Detect which cell encompasses the target text, then output its (X, Y) center coordinate. 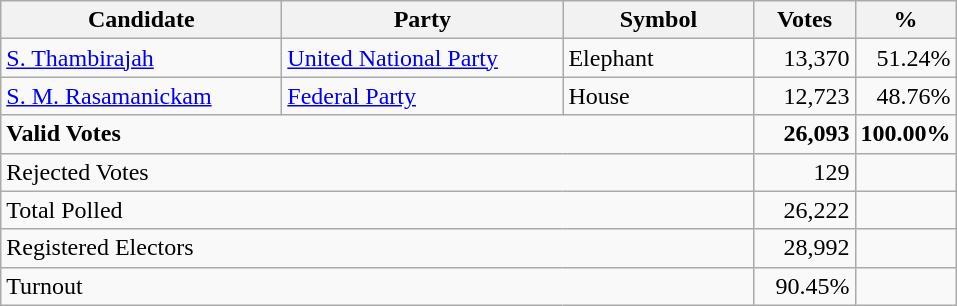
48.76% (906, 96)
90.45% (804, 286)
Federal Party (422, 96)
United National Party (422, 58)
Rejected Votes (378, 172)
Party (422, 20)
S. M. Rasamanickam (142, 96)
13,370 (804, 58)
26,093 (804, 134)
S. Thambirajah (142, 58)
12,723 (804, 96)
Total Polled (378, 210)
Registered Electors (378, 248)
51.24% (906, 58)
Valid Votes (378, 134)
Candidate (142, 20)
28,992 (804, 248)
House (658, 96)
100.00% (906, 134)
Turnout (378, 286)
% (906, 20)
Symbol (658, 20)
26,222 (804, 210)
129 (804, 172)
Votes (804, 20)
Elephant (658, 58)
